Identify which cell holds the provided text, then report its [X, Y] central coordinate. 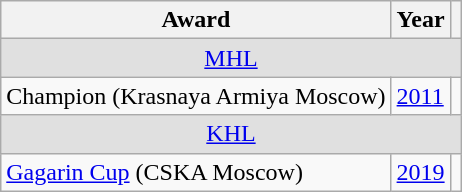
Year [420, 20]
Gagarin Cup (CSKA Moscow) [196, 172]
Award [196, 20]
KHL [231, 134]
MHL [231, 58]
Champion (Krasnaya Armiya Moscow) [196, 96]
2019 [420, 172]
2011 [420, 96]
